Find where the given text appears and provide that cell's center as [x, y] coordinate. 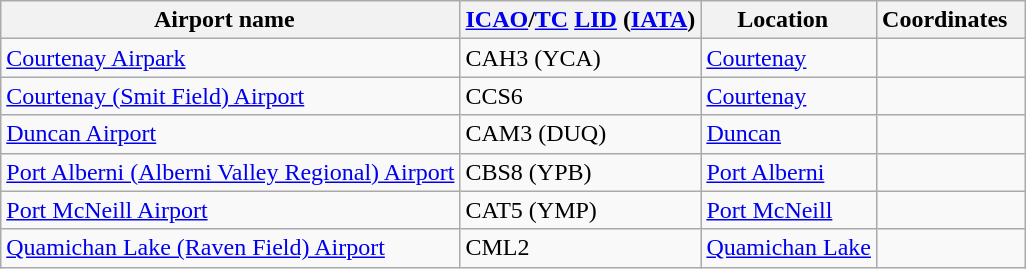
Port McNeill Airport [230, 210]
Coordinates [951, 20]
CCS6 [580, 96]
Courtenay Airpark [230, 58]
CAT5 (YMP) [580, 210]
Quamichan Lake [789, 248]
Port Alberni [789, 172]
Location [789, 20]
Airport name [230, 20]
CAH3 (YCA) [580, 58]
Courtenay (Smit Field) Airport [230, 96]
ICAO/TC LID (IATA) [580, 20]
Port Alberni (Alberni Valley Regional) Airport [230, 172]
Quamichan Lake (Raven Field) Airport [230, 248]
Port McNeill [789, 210]
Duncan Airport [230, 134]
CBS8 (YPB) [580, 172]
Duncan [789, 134]
CAM3 (DUQ) [580, 134]
CML2 [580, 248]
